Return the (x, y) coordinate for the center point of the cell that contains the specified text.  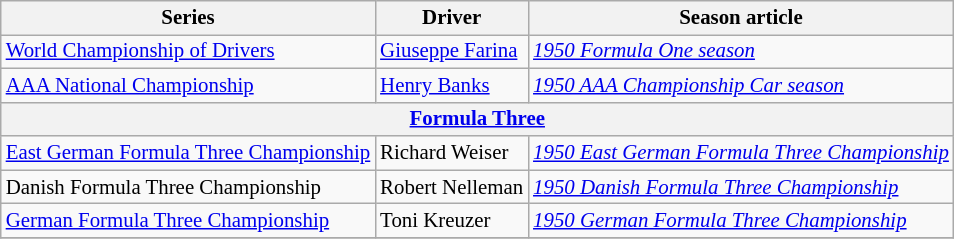
Toni Kreuzer (452, 221)
1950 East German Formula Three Championship (741, 153)
1950 Formula One season (741, 51)
Richard Weiser (452, 153)
Henry Banks (452, 85)
Robert Nelleman (452, 187)
Series (188, 18)
1950 Danish Formula Three Championship (741, 187)
1950 German Formula Three Championship (741, 221)
Danish Formula Three Championship (188, 187)
Season article (741, 18)
East German Formula Three Championship (188, 153)
World Championship of Drivers (188, 51)
Driver (452, 18)
AAA National Championship (188, 85)
1950 AAA Championship Car season (741, 85)
German Formula Three Championship (188, 221)
Giuseppe Farina (452, 51)
Formula Three (478, 119)
